Find where the given text appears and provide that cell's center as (x, y) coordinate. 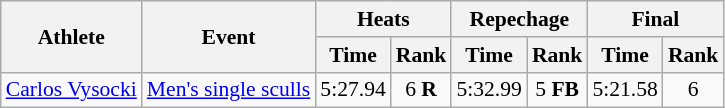
Heats (383, 19)
6 R (422, 90)
5:32.99 (488, 90)
5:27.94 (352, 90)
Repechage (519, 19)
Athlete (72, 36)
Men's single sculls (229, 90)
Event (229, 36)
6 (694, 90)
5 FB (558, 90)
Carlos Vysocki (72, 90)
5:21.58 (624, 90)
Final (655, 19)
